Search for the cell housing the specified text and yield its (x, y) center coordinate. 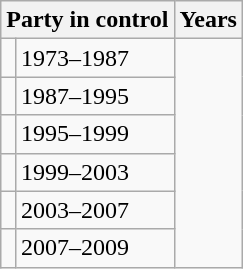
1995–1999 (94, 134)
2007–2009 (94, 248)
1987–1995 (94, 96)
2003–2007 (94, 210)
1999–2003 (94, 172)
1973–1987 (94, 58)
Party in control (88, 20)
Years (208, 20)
